Locate the cell with the specified text and output its [x, y] center coordinate. 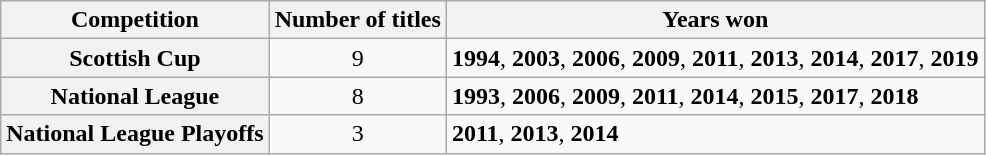
Competition [135, 20]
9 [358, 58]
Years won [715, 20]
2011, 2013, 2014 [715, 134]
8 [358, 96]
Scottish Cup [135, 58]
Number of titles [358, 20]
1993, 2006, 2009, 2011, 2014, 2015, 2017, 2018 [715, 96]
National League [135, 96]
National League Playoffs [135, 134]
1994, 2003, 2006, 2009, 2011, 2013, 2014, 2017, 2019 [715, 58]
3 [358, 134]
